Return the (X, Y) coordinate for the center point of the cell that contains the specified text.  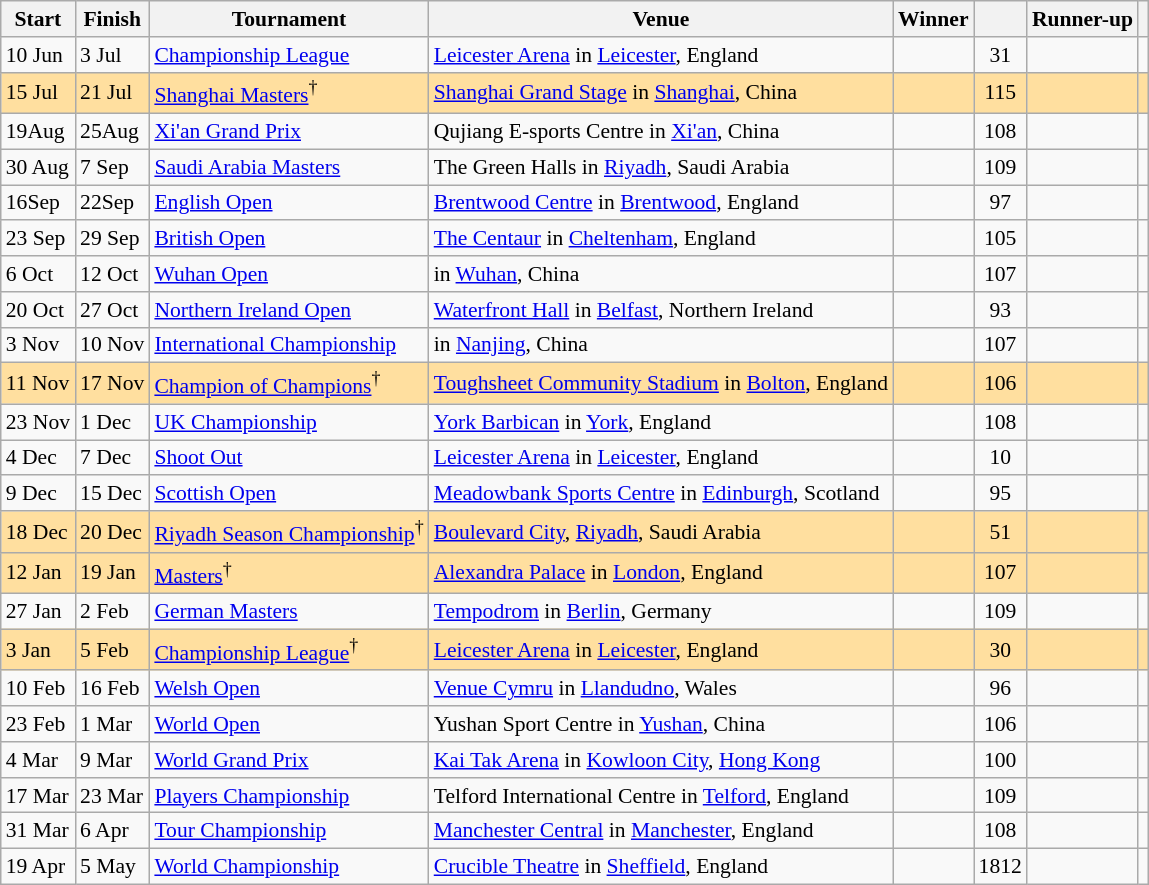
20 Dec (112, 532)
Finish (112, 19)
19 Apr (38, 867)
31 (1000, 55)
Shanghai Masters† (288, 92)
9 Mar (112, 760)
in Wuhan, China (661, 274)
Welsh Open (288, 689)
Toughsheet Community Stadium in Bolton, England (661, 384)
Waterfront Hall in Belfast, Northern Ireland (661, 310)
96 (1000, 689)
11 Nov (38, 384)
10 Jun (38, 55)
Yushan Sport Centre in Yushan, China (661, 724)
115 (1000, 92)
Championship League† (288, 650)
Boulevard City, Riyadh, Saudi Arabia (661, 532)
Shoot Out (288, 458)
12 Jan (38, 574)
1 Mar (112, 724)
25Aug (112, 132)
The Green Halls in Riyadh, Saudi Arabia (661, 167)
Scottish Open (288, 494)
German Masters (288, 612)
10 Nov (112, 345)
1812 (1000, 867)
22Sep (112, 203)
British Open (288, 239)
International Championship (288, 345)
15 Jul (38, 92)
17 Mar (38, 796)
27 Oct (112, 310)
6 Apr (112, 831)
5 Feb (112, 650)
3 Jul (112, 55)
Riyadh Season Championship† (288, 532)
51 (1000, 532)
Saudi Arabia Masters (288, 167)
93 (1000, 310)
30 (1000, 650)
World Championship (288, 867)
15 Dec (112, 494)
Masters† (288, 574)
Championship League (288, 55)
The Centaur in Cheltenham, England (661, 239)
95 (1000, 494)
29 Sep (112, 239)
Runner-up (1082, 19)
4 Mar (38, 760)
Wuhan Open (288, 274)
Qujiang E-sports Centre in Xi'an, China (661, 132)
5 May (112, 867)
10 Feb (38, 689)
21 Jul (112, 92)
Tournament (288, 19)
Manchester Central in Manchester, England (661, 831)
World Grand Prix (288, 760)
12 Oct (112, 274)
97 (1000, 203)
2 Feb (112, 612)
19 Jan (112, 574)
English Open (288, 203)
Brentwood Centre in Brentwood, England (661, 203)
Players Championship (288, 796)
23 Feb (38, 724)
York Barbican in York, England (661, 422)
World Open (288, 724)
16Sep (38, 203)
9 Dec (38, 494)
Crucible Theatre in Sheffield, England (661, 867)
UK Championship (288, 422)
Tempodrom in Berlin, Germany (661, 612)
27 Jan (38, 612)
23 Sep (38, 239)
100 (1000, 760)
Start (38, 19)
18 Dec (38, 532)
Winner (934, 19)
6 Oct (38, 274)
Venue (661, 19)
3 Jan (38, 650)
Xi'an Grand Prix (288, 132)
105 (1000, 239)
16 Feb (112, 689)
Alexandra Palace in London, England (661, 574)
20 Oct (38, 310)
10 (1000, 458)
7 Dec (112, 458)
Northern Ireland Open (288, 310)
Shanghai Grand Stage in Shanghai, China (661, 92)
Champion of Champions† (288, 384)
23 Mar (112, 796)
Kai Tak Arena in Kowloon City, Hong Kong (661, 760)
Telford International Centre in Telford, England (661, 796)
23 Nov (38, 422)
1 Dec (112, 422)
30 Aug (38, 167)
Meadowbank Sports Centre in Edinburgh, Scotland (661, 494)
19Aug (38, 132)
Tour Championship (288, 831)
31 Mar (38, 831)
in Nanjing, China (661, 345)
17 Nov (112, 384)
Venue Cymru in Llandudno, Wales (661, 689)
7 Sep (112, 167)
3 Nov (38, 345)
4 Dec (38, 458)
